Determine the [x, y] coordinate at the center of the cell enclosing the given text.  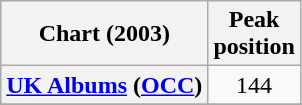
Chart (2003) [104, 34]
144 [254, 85]
Peak position [254, 34]
UK Albums (OCC) [104, 85]
